Output the (X, Y) coordinate of the center of the cell containing the given text.  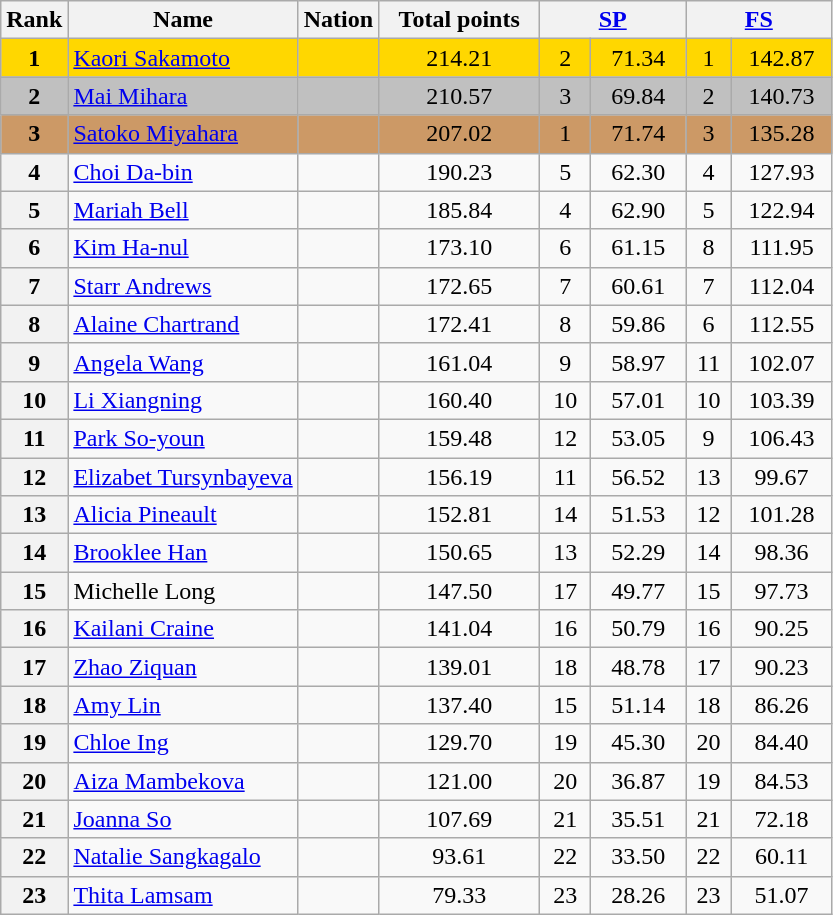
Alicia Pineault (183, 515)
79.33 (460, 895)
90.23 (781, 667)
Elizabet Tursynbayeva (183, 477)
137.40 (460, 705)
159.48 (460, 438)
62.90 (638, 210)
53.05 (638, 438)
98.36 (781, 553)
Satoko Miyahara (183, 134)
FS (759, 20)
Choi Da-bin (183, 172)
36.87 (638, 781)
142.87 (781, 58)
45.30 (638, 743)
99.67 (781, 477)
160.40 (460, 400)
Park So-youn (183, 438)
56.52 (638, 477)
102.07 (781, 362)
101.28 (781, 515)
90.25 (781, 629)
Mai Mihara (183, 96)
84.40 (781, 743)
62.30 (638, 172)
52.29 (638, 553)
172.41 (460, 324)
112.55 (781, 324)
50.79 (638, 629)
49.77 (638, 591)
51.14 (638, 705)
51.07 (781, 895)
Angela Wang (183, 362)
61.15 (638, 248)
59.86 (638, 324)
60.61 (638, 286)
210.57 (460, 96)
173.10 (460, 248)
Brooklee Han (183, 553)
Starr Andrews (183, 286)
60.11 (781, 857)
122.94 (781, 210)
Rank (34, 20)
Kailani Craine (183, 629)
35.51 (638, 819)
Name (183, 20)
103.39 (781, 400)
Kim Ha-nul (183, 248)
135.28 (781, 134)
214.21 (460, 58)
Total points (460, 20)
190.23 (460, 172)
161.04 (460, 362)
106.43 (781, 438)
71.34 (638, 58)
Li Xiangning (183, 400)
72.18 (781, 819)
51.53 (638, 515)
57.01 (638, 400)
28.26 (638, 895)
Amy Lin (183, 705)
93.61 (460, 857)
33.50 (638, 857)
Nation (338, 20)
150.65 (460, 553)
Thita Lamsam (183, 895)
139.01 (460, 667)
127.93 (781, 172)
58.97 (638, 362)
SP (613, 20)
Joanna So (183, 819)
84.53 (781, 781)
Natalie Sangkagalo (183, 857)
152.81 (460, 515)
112.04 (781, 286)
129.70 (460, 743)
207.02 (460, 134)
111.95 (781, 248)
141.04 (460, 629)
69.84 (638, 96)
86.26 (781, 705)
140.73 (781, 96)
71.74 (638, 134)
147.50 (460, 591)
Kaori Sakamoto (183, 58)
Mariah Bell (183, 210)
107.69 (460, 819)
Michelle Long (183, 591)
185.84 (460, 210)
Zhao Ziquan (183, 667)
156.19 (460, 477)
Chloe Ing (183, 743)
Alaine Chartrand (183, 324)
97.73 (781, 591)
48.78 (638, 667)
172.65 (460, 286)
Aiza Mambekova (183, 781)
121.00 (460, 781)
